Search for the cell housing the specified text and yield its [X, Y] center coordinate. 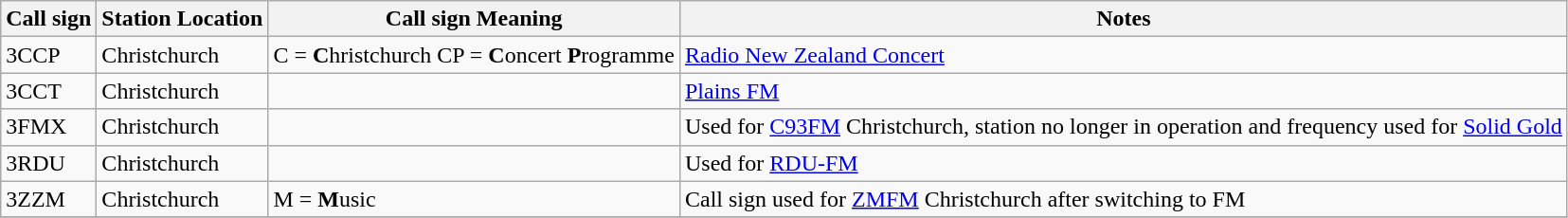
3ZZM [49, 199]
M = Music [474, 199]
3FMX [49, 127]
Call sign used for ZMFM Christchurch after switching to FM [1124, 199]
Notes [1124, 19]
3CCP [49, 55]
Radio New Zealand Concert [1124, 55]
Plains FM [1124, 91]
C = Christchurch CP = Concert Programme [474, 55]
Call sign [49, 19]
Used for C93FM Christchurch, station no longer in operation and frequency used for Solid Gold [1124, 127]
3RDU [49, 163]
Station Location [182, 19]
Used for RDU-FM [1124, 163]
Call sign Meaning [474, 19]
3CCT [49, 91]
